Determine the [x, y] coordinate at the center of the cell enclosing the given text.  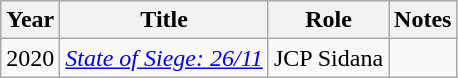
Role [328, 20]
JCP Sidana [328, 58]
2020 [30, 58]
State of Siege: 26/11 [164, 58]
Notes [423, 20]
Year [30, 20]
Title [164, 20]
